From the cell containing the given text, extract its center point as [x, y] coordinate. 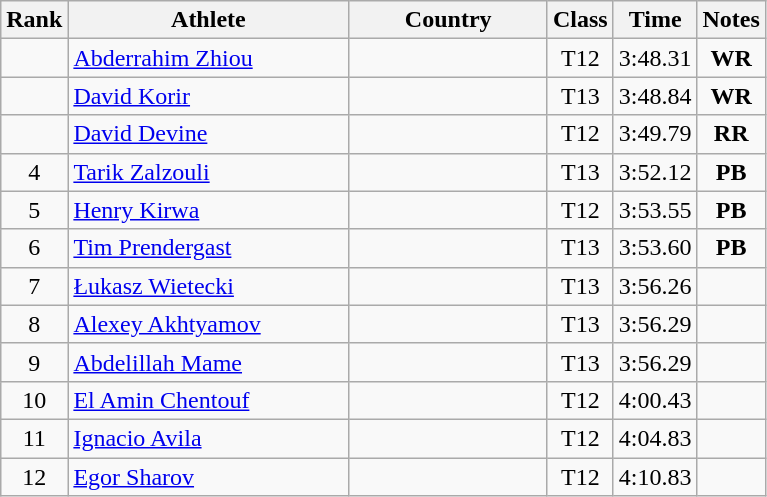
10 [34, 400]
5 [34, 210]
Abdelillah Mame [208, 362]
Ignacio Avila [208, 438]
4:04.83 [655, 438]
4 [34, 172]
3:49.79 [655, 134]
RR [731, 134]
11 [34, 438]
Time [655, 20]
3:53.55 [655, 210]
Rank [34, 20]
4:00.43 [655, 400]
Egor Sharov [208, 477]
6 [34, 248]
12 [34, 477]
7 [34, 286]
Class [580, 20]
8 [34, 324]
Notes [731, 20]
3:53.60 [655, 248]
3:48.84 [655, 96]
David Korir [208, 96]
Alexey Akhtyamov [208, 324]
El Amin Chentouf [208, 400]
Athlete [208, 20]
9 [34, 362]
3:56.26 [655, 286]
Abderrahim Zhiou [208, 58]
Henry Kirwa [208, 210]
Łukasz Wietecki [208, 286]
Tarik Zalzouli [208, 172]
Country [448, 20]
4:10.83 [655, 477]
David Devine [208, 134]
Tim Prendergast [208, 248]
3:48.31 [655, 58]
3:52.12 [655, 172]
